Extract the [x, y] coordinate from the center of the cell holding the provided text.  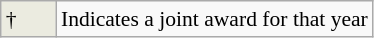
† [28, 19]
Indicates a joint award for that year [214, 19]
